Pinpoint the cell where the given text exists, returning its (X, Y) midpoint coordinate. 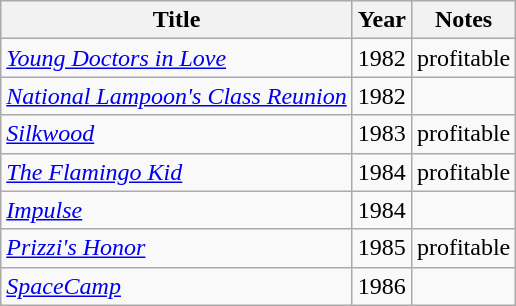
1986 (382, 286)
SpaceCamp (177, 286)
The Flamingo Kid (177, 172)
Young Doctors in Love (177, 58)
Impulse (177, 210)
Title (177, 20)
Notes (463, 20)
1983 (382, 134)
Prizzi's Honor (177, 248)
Year (382, 20)
Silkwood (177, 134)
1985 (382, 248)
National Lampoon's Class Reunion (177, 96)
